Return (x, y) of the center of cell containing provided text 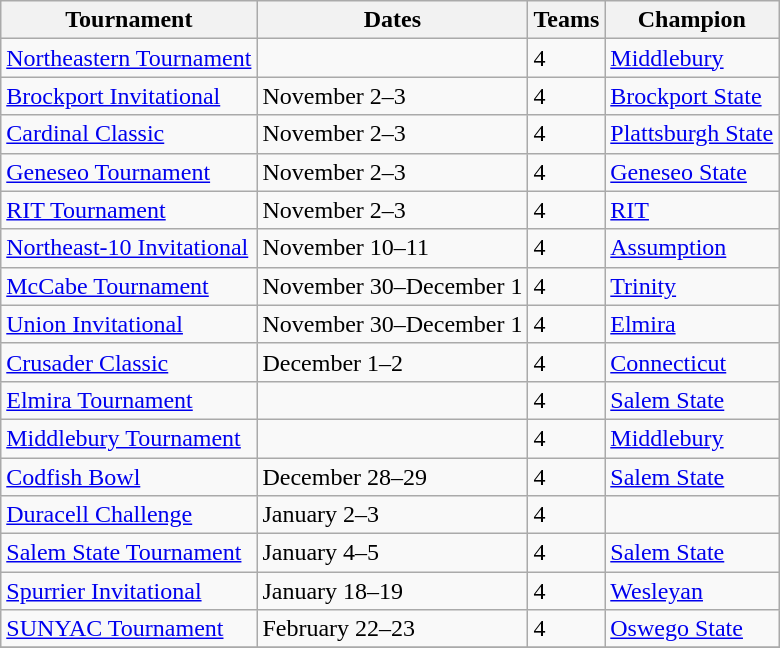
Brockport Invitational (129, 96)
Elmira Tournament (129, 400)
Middlebury Tournament (129, 438)
Geneseo Tournament (129, 172)
SUNYAC Tournament (129, 629)
December 1–2 (392, 362)
Northeastern Tournament (129, 58)
January 4–5 (392, 553)
December 28–29 (392, 477)
Dates (392, 20)
RIT Tournament (129, 210)
Spurrier Invitational (129, 591)
Oswego State (692, 629)
Assumption (692, 248)
Plattsburgh State (692, 134)
Brockport State (692, 96)
Trinity (692, 286)
November 10–11 (392, 248)
Crusader Classic (129, 362)
Teams (566, 20)
February 22–23 (392, 629)
Champion (692, 20)
Union Invitational (129, 324)
Cardinal Classic (129, 134)
McCabe Tournament (129, 286)
Elmira (692, 324)
Wesleyan (692, 591)
RIT (692, 210)
Salem State Tournament (129, 553)
January 18–19 (392, 591)
January 2–3 (392, 515)
Geneseo State (692, 172)
Codfish Bowl (129, 477)
Tournament (129, 20)
Duracell Challenge (129, 515)
Northeast-10 Invitational (129, 248)
Connecticut (692, 362)
